Pinpoint the cell where the given text exists, returning its (x, y) midpoint coordinate. 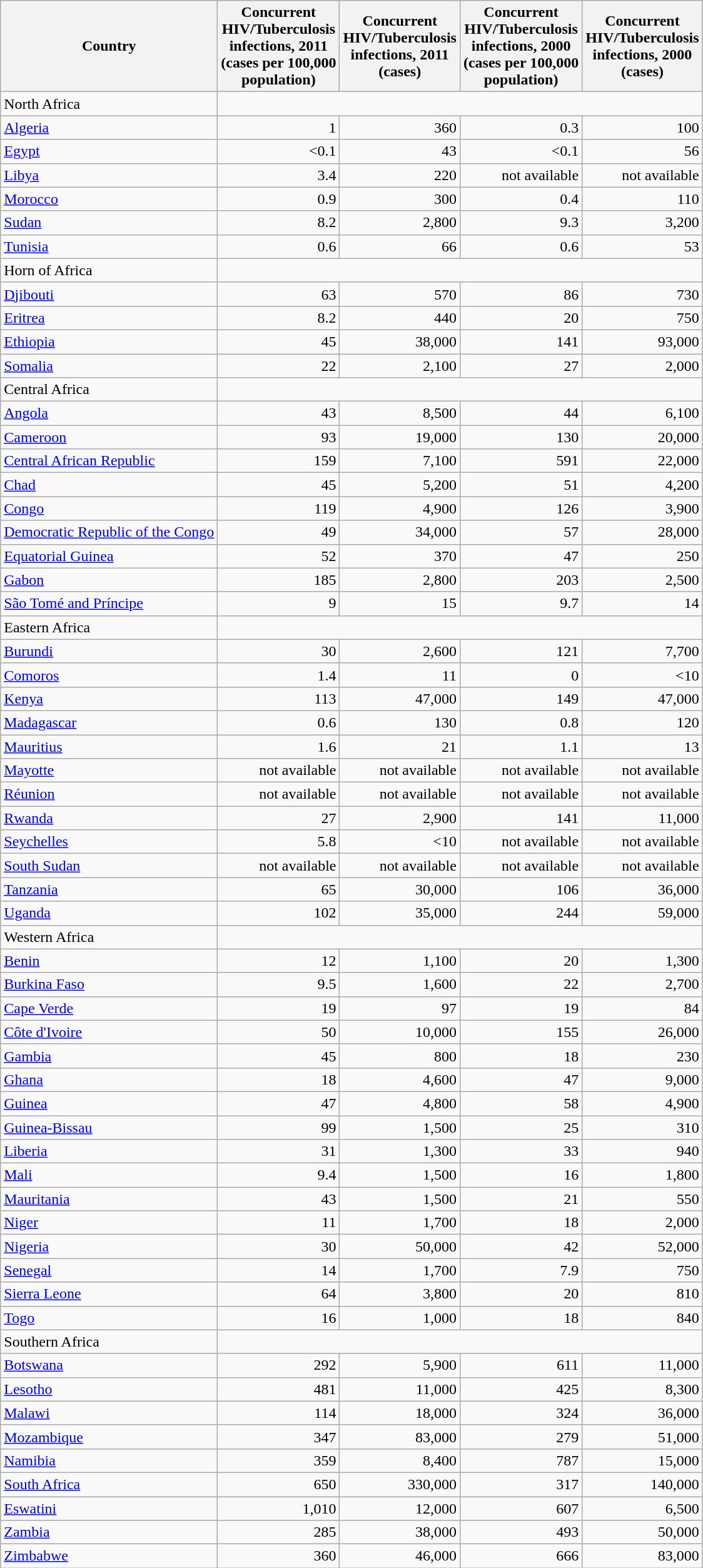
6,100 (642, 413)
Eswatini (109, 1508)
6,500 (642, 1508)
Gambia (109, 1056)
493 (520, 1532)
12,000 (400, 1508)
481 (279, 1389)
Tunisia (109, 246)
Côte d'Ivoire (109, 1032)
2,900 (400, 818)
317 (520, 1484)
292 (279, 1365)
5.8 (279, 842)
0.4 (520, 199)
Mauritania (109, 1199)
Tanzania (109, 889)
Kenya (109, 699)
66 (400, 246)
7,100 (400, 461)
113 (279, 699)
840 (642, 1318)
9,000 (642, 1080)
4,200 (642, 485)
15 (400, 604)
3,200 (642, 223)
7.9 (520, 1270)
Cape Verde (109, 1008)
159 (279, 461)
South Sudan (109, 866)
ConcurrentHIV/Tuberculosisinfections, 2000(cases per 100,000population) (520, 46)
119 (279, 508)
26,000 (642, 1032)
5,200 (400, 485)
8,300 (642, 1389)
15,000 (642, 1460)
110 (642, 199)
20,000 (642, 437)
Guinea (109, 1103)
140,000 (642, 1484)
Congo (109, 508)
9.5 (279, 984)
0.8 (520, 722)
203 (520, 580)
106 (520, 889)
5,900 (400, 1365)
155 (520, 1032)
Guinea-Bissau (109, 1128)
9.7 (520, 604)
Zimbabwe (109, 1556)
126 (520, 508)
0.3 (520, 128)
Angola (109, 413)
Mayotte (109, 771)
Djibouti (109, 294)
3.4 (279, 175)
44 (520, 413)
650 (279, 1484)
3,900 (642, 508)
8,500 (400, 413)
Central African Republic (109, 461)
300 (400, 199)
1 (279, 128)
99 (279, 1128)
1.6 (279, 746)
0.9 (279, 199)
607 (520, 1508)
Burundi (109, 651)
1,010 (279, 1508)
65 (279, 889)
1.1 (520, 746)
279 (520, 1437)
Democratic Republic of the Congo (109, 532)
359 (279, 1460)
425 (520, 1389)
63 (279, 294)
42 (520, 1247)
2,500 (642, 580)
35,000 (400, 913)
São Tomé and Príncipe (109, 604)
ConcurrentHIV/Tuberculosisinfections, 2011(cases) (400, 46)
4,600 (400, 1080)
Mali (109, 1175)
324 (520, 1413)
50 (279, 1032)
Ghana (109, 1080)
120 (642, 722)
Zambia (109, 1532)
9 (279, 604)
8,400 (400, 1460)
Sudan (109, 223)
100 (642, 128)
0 (520, 675)
800 (400, 1056)
49 (279, 532)
Rwanda (109, 818)
51 (520, 485)
Somalia (109, 366)
South Africa (109, 1484)
220 (400, 175)
591 (520, 461)
Mauritius (109, 746)
4,800 (400, 1103)
810 (642, 1294)
330,000 (400, 1484)
Gabon (109, 580)
347 (279, 1437)
Equatorial Guinea (109, 556)
18,000 (400, 1413)
550 (642, 1199)
86 (520, 294)
64 (279, 1294)
Cameroon (109, 437)
93 (279, 437)
Botswana (109, 1365)
93,000 (642, 341)
7,700 (642, 651)
Madagascar (109, 722)
1,000 (400, 1318)
25 (520, 1128)
58 (520, 1103)
114 (279, 1413)
611 (520, 1365)
12 (279, 961)
Liberia (109, 1151)
Western Africa (109, 937)
Morocco (109, 199)
Libya (109, 175)
Comoros (109, 675)
30,000 (400, 889)
53 (642, 246)
1,100 (400, 961)
Country (109, 46)
787 (520, 1460)
52 (279, 556)
Togo (109, 1318)
Eastern Africa (109, 627)
Nigeria (109, 1247)
51,000 (642, 1437)
Sierra Leone (109, 1294)
52,000 (642, 1247)
North Africa (109, 104)
Central Africa (109, 390)
Réunion (109, 794)
22,000 (642, 461)
1,800 (642, 1175)
250 (642, 556)
121 (520, 651)
84 (642, 1008)
ConcurrentHIV/Tuberculosisinfections, 2011(cases per 100,000 population) (279, 46)
230 (642, 1056)
34,000 (400, 532)
Burkina Faso (109, 984)
Ethiopia (109, 341)
9.4 (279, 1175)
570 (400, 294)
Malawi (109, 1413)
Egypt (109, 151)
Mozambique (109, 1437)
57 (520, 532)
730 (642, 294)
46,000 (400, 1556)
310 (642, 1128)
370 (400, 556)
2,700 (642, 984)
102 (279, 913)
1.4 (279, 675)
2,100 (400, 366)
666 (520, 1556)
940 (642, 1151)
59,000 (642, 913)
ConcurrentHIV/Tuberculosis infections, 2000(cases) (642, 46)
149 (520, 699)
31 (279, 1151)
Algeria (109, 128)
56 (642, 151)
Lesotho (109, 1389)
Seychelles (109, 842)
Senegal (109, 1270)
Southern Africa (109, 1342)
185 (279, 580)
440 (400, 318)
244 (520, 913)
13 (642, 746)
33 (520, 1151)
28,000 (642, 532)
Horn of Africa (109, 270)
97 (400, 1008)
285 (279, 1532)
Chad (109, 485)
1,600 (400, 984)
Uganda (109, 913)
Niger (109, 1223)
19,000 (400, 437)
9.3 (520, 223)
Benin (109, 961)
10,000 (400, 1032)
2,600 (400, 651)
Namibia (109, 1460)
3,800 (400, 1294)
Eritrea (109, 318)
